Capture the cell that displays the provided text and extract its [x, y] central coordinate. 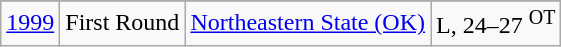
1999 [30, 24]
Northeastern State (OK) [308, 24]
L, 24–27 OT [496, 24]
First Round [122, 24]
